From the cell containing the given text, extract its center point as [x, y] coordinate. 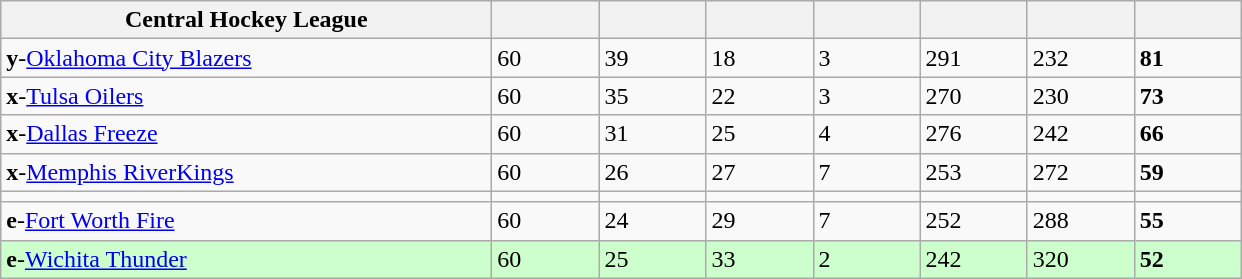
52 [1188, 259]
230 [1080, 96]
73 [1188, 96]
x-Memphis RiverKings [246, 172]
288 [1080, 221]
39 [652, 58]
2 [866, 259]
27 [760, 172]
x-Tulsa Oilers [246, 96]
Central Hockey League [246, 20]
232 [1080, 58]
33 [760, 259]
e-Fort Worth Fire [246, 221]
253 [974, 172]
55 [1188, 221]
26 [652, 172]
270 [974, 96]
22 [760, 96]
320 [1080, 259]
29 [760, 221]
31 [652, 134]
276 [974, 134]
18 [760, 58]
x-Dallas Freeze [246, 134]
59 [1188, 172]
66 [1188, 134]
291 [974, 58]
35 [652, 96]
272 [1080, 172]
252 [974, 221]
4 [866, 134]
e-Wichita Thunder [246, 259]
81 [1188, 58]
24 [652, 221]
y-Oklahoma City Blazers [246, 58]
